For the text-containing cell, return its midpoint in [x, y] coordinate format. 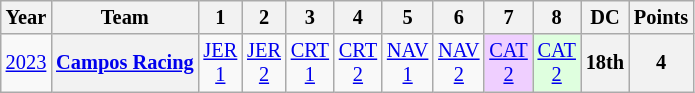
2 [264, 17]
NAV2 [458, 63]
CRT1 [310, 63]
CRT2 [358, 63]
Points [661, 17]
3 [310, 17]
18th [605, 63]
Campos Racing [124, 63]
2023 [26, 63]
5 [408, 17]
8 [557, 17]
Team [124, 17]
JER1 [220, 63]
DC [605, 17]
6 [458, 17]
JER2 [264, 63]
1 [220, 17]
NAV1 [408, 63]
7 [508, 17]
Year [26, 17]
